Detect which cell encompasses the target text, then output its [x, y] center coordinate. 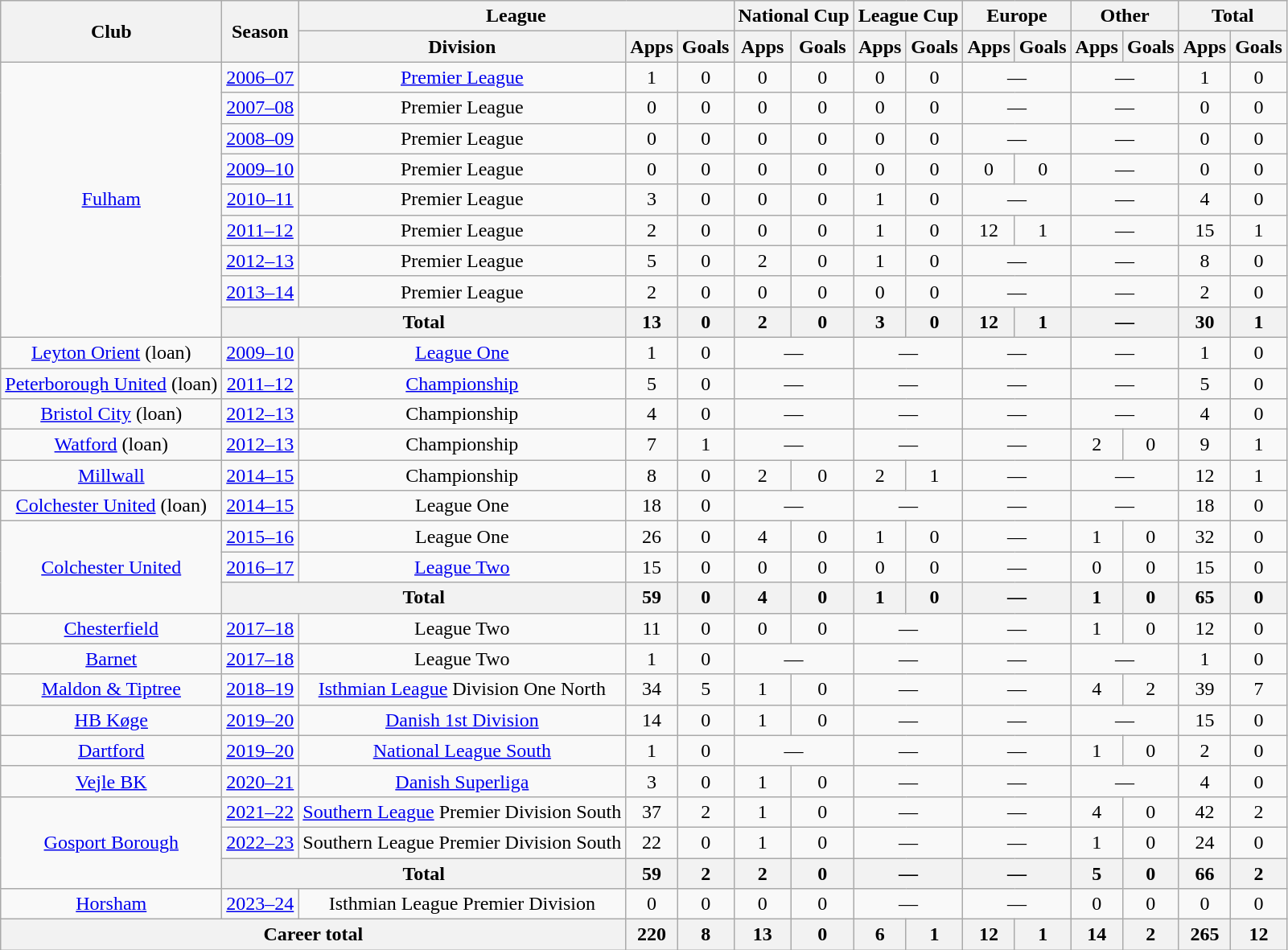
Danish 1st Division [462, 720]
2006–07 [261, 77]
Chesterfield [111, 628]
Dartford [111, 751]
Leyton Orient (loan) [111, 352]
2015–16 [261, 537]
Peterborough United (loan) [111, 384]
Danish Superliga [462, 781]
League Cup [908, 16]
Isthmian League Premier Division [462, 904]
Club [111, 31]
2008–09 [261, 138]
2018–19 [261, 689]
24 [1204, 842]
Season [261, 31]
Watford (loan) [111, 445]
11 [652, 628]
Europe [1017, 16]
32 [1204, 537]
Gosport Borough [111, 842]
2010–11 [261, 199]
2013–14 [261, 291]
30 [1204, 322]
39 [1204, 689]
2022–23 [261, 842]
Barnet [111, 659]
265 [1204, 935]
Other [1125, 16]
26 [652, 537]
2020–21 [261, 781]
Horsham [111, 904]
9 [1204, 445]
League [516, 16]
65 [1204, 598]
Career total [314, 935]
Bristol City (loan) [111, 414]
22 [652, 842]
Fulham [111, 199]
34 [652, 689]
Isthmian League Division One North [462, 689]
2023–24 [261, 904]
Colchester United (loan) [111, 506]
National Cup [793, 16]
HB Køge [111, 720]
National League South [462, 751]
Colchester United [111, 567]
37 [652, 812]
Maldon & Tiptree [111, 689]
66 [1204, 873]
220 [652, 935]
42 [1204, 812]
2021–22 [261, 812]
2016–17 [261, 567]
Vejle BK [111, 781]
Division [462, 47]
6 [880, 935]
Millwall [111, 475]
2007–08 [261, 108]
